Detect which cell encompasses the target text, then output its [X, Y] center coordinate. 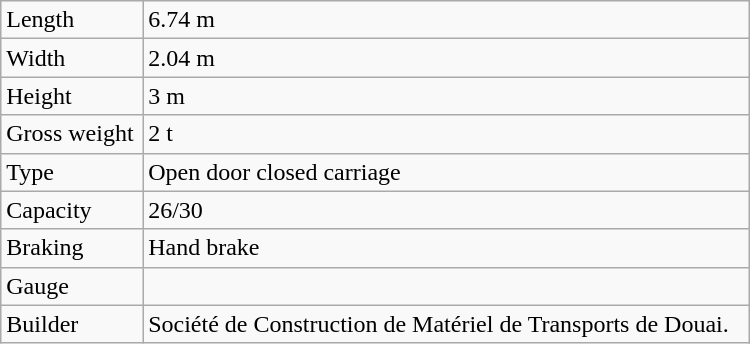
Builder [72, 324]
Height [72, 96]
Type [72, 172]
6.74 m [446, 20]
Open door closed carriage [446, 172]
Gauge [72, 286]
3 m [446, 96]
2.04 m [446, 58]
Capacity [72, 210]
2 t [446, 134]
26/30 [446, 210]
Société de Construction de Matériel de Transports de Douai. [446, 324]
Width [72, 58]
Braking [72, 248]
Length [72, 20]
Gross weight [72, 134]
Hand brake [446, 248]
